Scan for the cell matching the given text and deliver its [X, Y] coordinate at center. 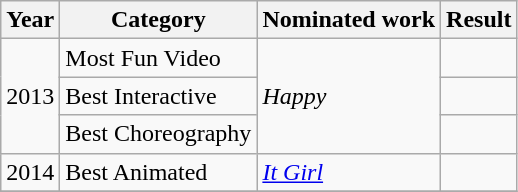
Most Fun Video [158, 58]
Best Interactive [158, 96]
Happy [349, 96]
Category [158, 20]
Nominated work [349, 20]
2013 [30, 96]
Best Animated [158, 172]
Best Choreography [158, 134]
It Girl [349, 172]
Year [30, 20]
2014 [30, 172]
Result [479, 20]
